Return the [X, Y] coordinate for the center point of the cell that contains the specified text.  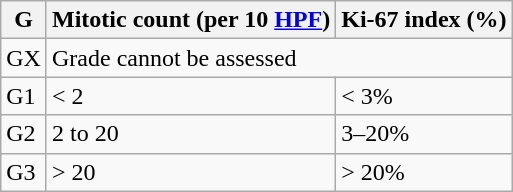
G [24, 20]
Mitotic count (per 10 HPF) [190, 20]
< 3% [424, 96]
GX [24, 58]
Grade cannot be assessed [279, 58]
G1 [24, 96]
> 20% [424, 172]
< 2 [190, 96]
> 20 [190, 172]
Ki-67 index (%) [424, 20]
G2 [24, 134]
G3 [24, 172]
3–20% [424, 134]
2 to 20 [190, 134]
